For the text-containing cell, return its midpoint in [X, Y] coordinate format. 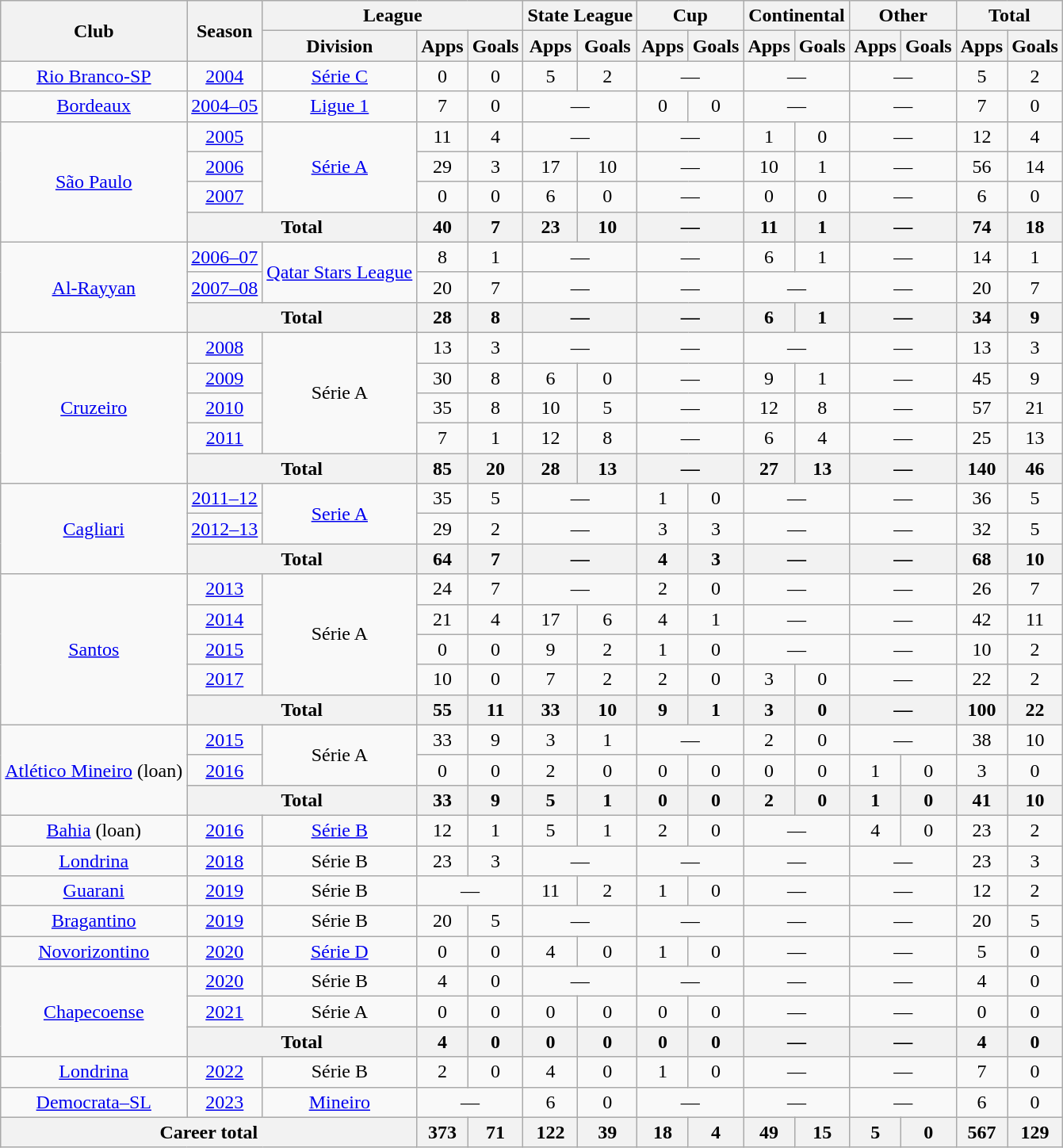
42 [981, 619]
2004 [225, 76]
100 [981, 710]
2023 [225, 1102]
Club [94, 31]
56 [981, 166]
85 [442, 469]
2010 [225, 408]
140 [981, 469]
State League [580, 16]
2004–05 [225, 106]
2021 [225, 1012]
Guarani [94, 891]
32 [981, 529]
Série C [339, 76]
41 [981, 800]
2005 [225, 136]
Novorizontino [94, 951]
Bordeaux [94, 106]
373 [442, 1132]
57 [981, 408]
64 [442, 559]
Cruzeiro [94, 408]
15 [822, 1132]
Career total [209, 1132]
Serie A [339, 514]
Cup [690, 16]
2007–08 [225, 287]
34 [981, 317]
24 [442, 589]
567 [981, 1132]
2012–13 [225, 529]
2022 [225, 1072]
55 [442, 710]
Bahia (loan) [94, 830]
Chapecoense [94, 1012]
49 [769, 1132]
Al-Rayyan [94, 287]
Rio Branco-SP [94, 76]
25 [981, 438]
30 [442, 378]
Cagliari [94, 529]
2008 [225, 347]
122 [550, 1132]
2009 [225, 378]
2018 [225, 860]
2017 [225, 679]
129 [1035, 1132]
2011–12 [225, 499]
45 [981, 378]
2006 [225, 166]
Ligue 1 [339, 106]
74 [981, 227]
League [393, 16]
Division [339, 46]
Season [225, 31]
2006–07 [225, 257]
Mineiro [339, 1102]
46 [1035, 469]
2011 [225, 438]
Other [903, 16]
2014 [225, 619]
Qatar Stars League [339, 272]
Atlético Mineiro (loan) [94, 770]
39 [607, 1132]
27 [769, 469]
Continental [797, 16]
40 [442, 227]
Série D [339, 951]
38 [981, 740]
São Paulo [94, 182]
2007 [225, 197]
71 [495, 1132]
Democrata–SL [94, 1102]
68 [981, 559]
Santos [94, 649]
Bragantino [94, 921]
36 [981, 499]
2013 [225, 589]
26 [981, 589]
